Search for the cell housing the specified text and yield its (x, y) center coordinate. 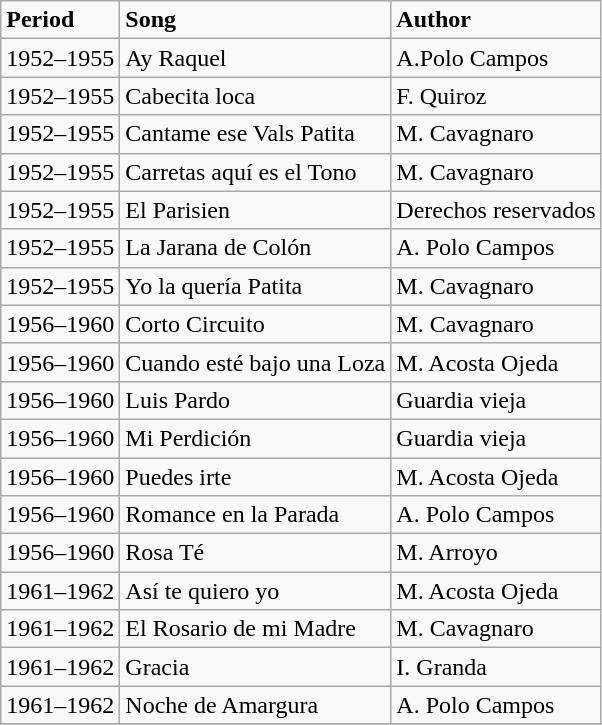
El Rosario de mi Madre (256, 629)
A.Polo Campos (496, 58)
Period (60, 20)
Cuando esté bajo una Loza (256, 362)
Romance en la Parada (256, 515)
Corto Circuito (256, 324)
Gracia (256, 667)
Author (496, 20)
I. Granda (496, 667)
Cabecita loca (256, 96)
Noche de Amargura (256, 705)
Yo la quería Patita (256, 286)
M. Arroyo (496, 553)
Puedes irte (256, 477)
Luis Pardo (256, 400)
Rosa Té (256, 553)
Así te quiero yo (256, 591)
Mi Perdición (256, 438)
Cantame ese Vals Patita (256, 134)
Ay Raquel (256, 58)
Derechos reservados (496, 210)
Carretas aquí es el Tono (256, 172)
La Jarana de Colón (256, 248)
F. Quiroz (496, 96)
Song (256, 20)
El Parisien (256, 210)
